Pinpoint the cell where the given text exists, returning its (X, Y) midpoint coordinate. 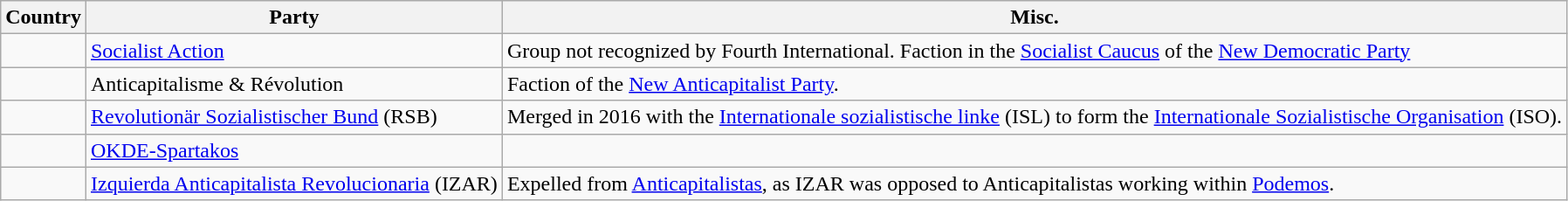
Izquierda Anticapitalista Revolucionaria (IZAR) (293, 184)
Anticapitalisme & Révolution (293, 84)
Group not recognized by Fourth International. Faction in the Socialist Caucus of the New Democratic Party (1034, 51)
Socialist Action (293, 51)
OKDE-Spartakos (293, 150)
Faction of the New Anticapitalist Party. (1034, 84)
Merged in 2016 with the Internationale sozialistische linke (ISL) to form the Internationale Sozialistische Organisation (ISO). (1034, 117)
Revolutionär Sozialistischer Bund (RSB) (293, 117)
Party (293, 17)
Country (44, 17)
Misc. (1034, 17)
Expelled from Anticapitalistas, as IZAR was opposed to Anticapitalistas working within Podemos. (1034, 184)
